Search for the cell housing the specified text and yield its [X, Y] center coordinate. 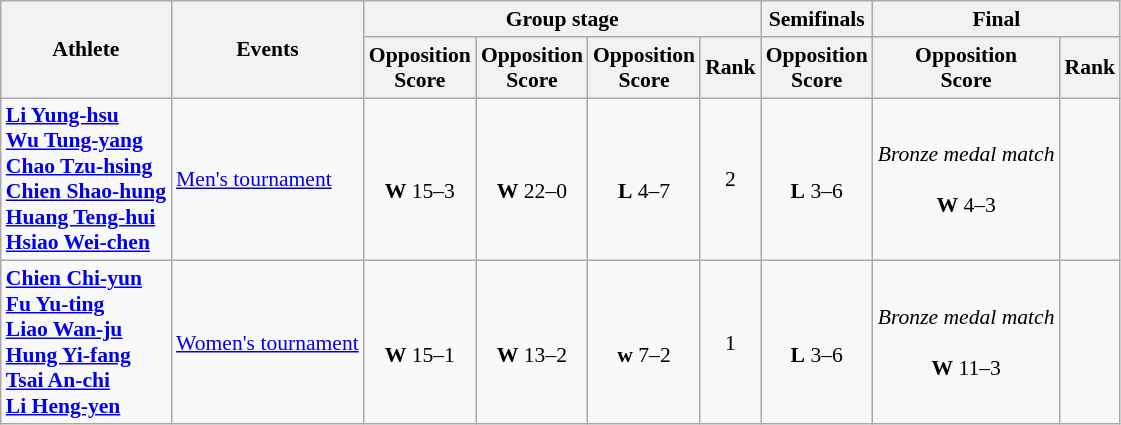
2 [730, 180]
Events [268, 50]
W 15–1 [420, 342]
W 15–3 [420, 180]
Semifinals [817, 19]
Athlete [86, 50]
L 4–7 [644, 180]
Bronze medal matchW 4–3 [966, 180]
w 7–2 [644, 342]
Final [996, 19]
W 13–2 [532, 342]
Bronze medal matchW 11–3 [966, 342]
W 22–0 [532, 180]
Women's tournament [268, 342]
Chien Chi-yunFu Yu-tingLiao Wan-juHung Yi-fangTsai An-chiLi Heng-yen [86, 342]
Men's tournament [268, 180]
1 [730, 342]
Group stage [562, 19]
Li Yung-hsuWu Tung-yangChao Tzu-hsingChien Shao-hungHuang Teng-huiHsiao Wei-chen [86, 180]
